Find where the given text appears and provide that cell's center as [X, Y] coordinate. 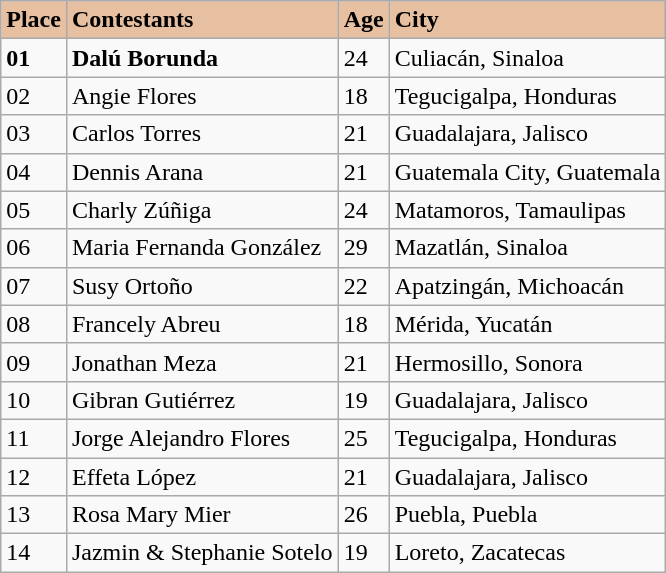
Place [34, 20]
Jazmin & Stephanie Sotelo [202, 553]
09 [34, 362]
Apatzingán, Michoacán [528, 286]
01 [34, 58]
06 [34, 248]
Carlos Torres [202, 134]
Contestants [202, 20]
Dalú Borunda [202, 58]
Matamoros, Tamaulipas [528, 210]
11 [34, 438]
08 [34, 324]
22 [364, 286]
12 [34, 477]
Age [364, 20]
Effeta López [202, 477]
05 [34, 210]
Mérida, Yucatán [528, 324]
25 [364, 438]
Susy Ortoño [202, 286]
02 [34, 96]
Dennis Arana [202, 172]
Mazatlán, Sinaloa [528, 248]
13 [34, 515]
04 [34, 172]
Angie Flores [202, 96]
Jonathan Meza [202, 362]
Hermosillo, Sonora [528, 362]
Guatemala City, Guatemala [528, 172]
10 [34, 400]
Gibran Gutiérrez [202, 400]
Puebla, Puebla [528, 515]
City [528, 20]
Rosa Mary Mier [202, 515]
Francely Abreu [202, 324]
26 [364, 515]
07 [34, 286]
Culiacán, Sinaloa [528, 58]
Charly Zúñiga [202, 210]
29 [364, 248]
Jorge Alejandro Flores [202, 438]
14 [34, 553]
Loreto, Zacatecas [528, 553]
03 [34, 134]
Maria Fernanda González [202, 248]
